Output the (x, y) coordinate of the center of the cell containing the given text.  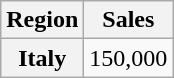
Region (42, 20)
Italy (42, 58)
Sales (128, 20)
150,000 (128, 58)
